Scan for the cell matching the given text and deliver its [x, y] coordinate at center. 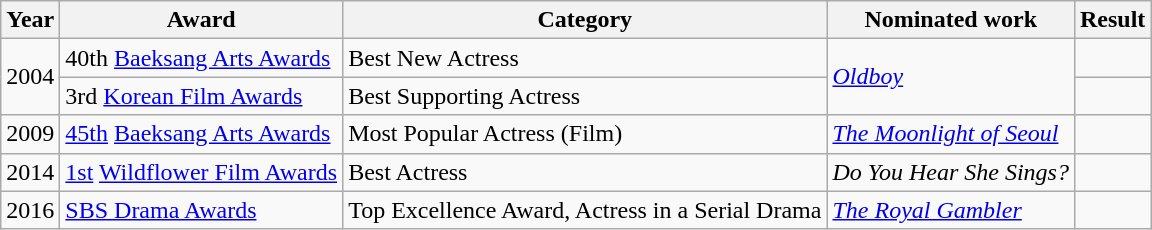
Top Excellence Award, Actress in a Serial Drama [585, 210]
Year [30, 20]
Nominated work [951, 20]
Best Actress [585, 172]
2014 [30, 172]
Oldboy [951, 77]
Best Supporting Actress [585, 96]
The Moonlight of Seoul [951, 134]
1st Wildflower Film Awards [202, 172]
Most Popular Actress (Film) [585, 134]
Award [202, 20]
SBS Drama Awards [202, 210]
Best New Actress [585, 58]
2009 [30, 134]
2004 [30, 77]
Do You Hear She Sings? [951, 172]
2016 [30, 210]
3rd Korean Film Awards [202, 96]
Result [1112, 20]
Category [585, 20]
The Royal Gambler [951, 210]
40th Baeksang Arts Awards [202, 58]
45th Baeksang Arts Awards [202, 134]
